Output the [X, Y] coordinate of the center of the cell containing the given text.  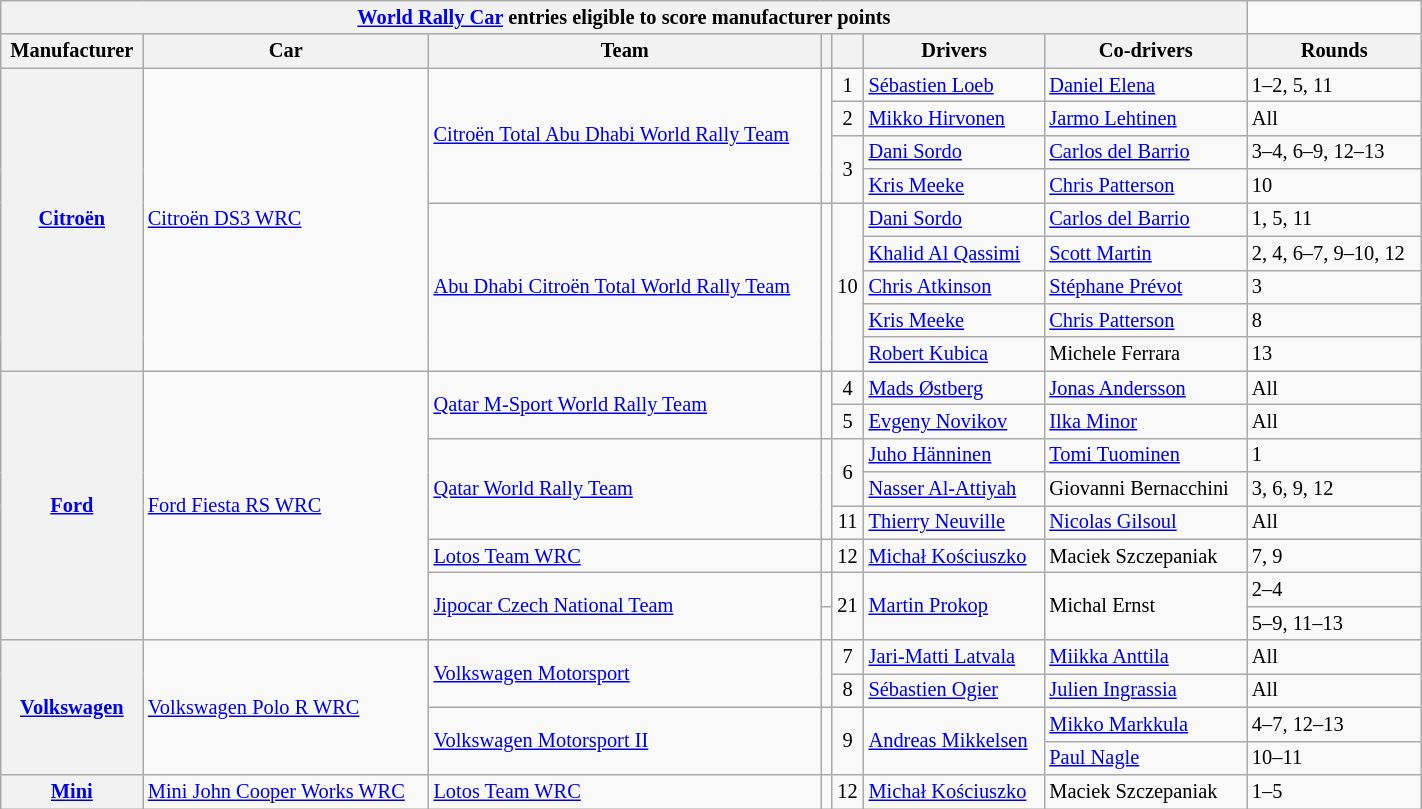
Evgeny Novikov [954, 421]
3, 6, 9, 12 [1334, 489]
Team [626, 51]
Jari-Matti Latvala [954, 657]
Miikka Anttila [1146, 657]
Jonas Andersson [1146, 388]
Stéphane Prévot [1146, 287]
2 [847, 118]
11 [847, 522]
Mads Østberg [954, 388]
Rounds [1334, 51]
Citroën DS3 WRC [286, 220]
Khalid Al Qassimi [954, 253]
5 [847, 421]
Co-drivers [1146, 51]
Tomi Tuominen [1146, 455]
21 [847, 606]
7, 9 [1334, 556]
Jarmo Lehtinen [1146, 118]
Sébastien Loeb [954, 85]
Qatar M-Sport World Rally Team [626, 404]
Nicolas Gilsoul [1146, 522]
5–9, 11–13 [1334, 623]
Mikko Hirvonen [954, 118]
Mini John Cooper Works WRC [286, 791]
Thierry Neuville [954, 522]
Volkswagen Motorsport [626, 674]
13 [1334, 354]
Abu Dhabi Citroën Total World Rally Team [626, 286]
2–4 [1334, 589]
1, 5, 11 [1334, 219]
Volkswagen Motorsport II [626, 740]
Manufacturer [72, 51]
Michal Ernst [1146, 606]
4 [847, 388]
2, 4, 6–7, 9–10, 12 [1334, 253]
Citroën Total Abu Dhabi World Rally Team [626, 136]
Qatar World Rally Team [626, 488]
Michele Ferrara [1146, 354]
Mini [72, 791]
Car [286, 51]
Mikko Markkula [1146, 724]
3–4, 6–9, 12–13 [1334, 152]
10–11 [1334, 758]
Scott Martin [1146, 253]
Chris Atkinson [954, 287]
1–5 [1334, 791]
Volkswagen [72, 708]
Jipocar Czech National Team [626, 606]
Ford Fiesta RS WRC [286, 506]
World Rally Car entries eligible to score manufacturer points [624, 17]
Martin Prokop [954, 606]
Nasser Al-Attiyah [954, 489]
Julien Ingrassia [1146, 690]
Giovanni Bernacchini [1146, 489]
9 [847, 740]
7 [847, 657]
Citroën [72, 220]
Ford [72, 506]
1–2, 5, 11 [1334, 85]
4–7, 12–13 [1334, 724]
Juho Hänninen [954, 455]
Drivers [954, 51]
Paul Nagle [1146, 758]
Daniel Elena [1146, 85]
Ilka Minor [1146, 421]
Andreas Mikkelsen [954, 740]
Volkswagen Polo R WRC [286, 708]
Robert Kubica [954, 354]
Sébastien Ogier [954, 690]
6 [847, 472]
